Provide the (X, Y) coordinate of the cell's center where the given text is located.  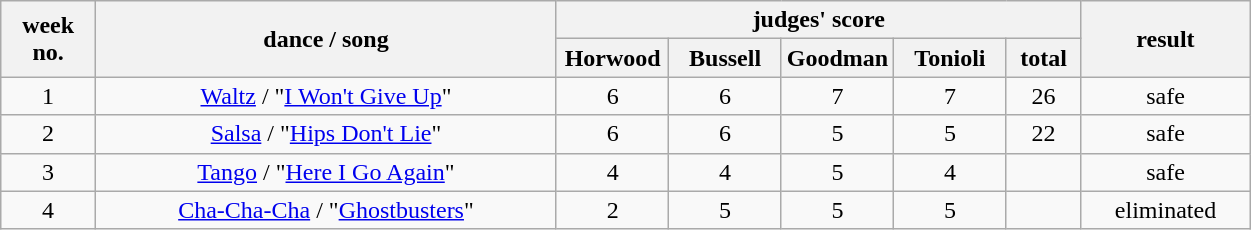
Horwood (612, 58)
Bussell (725, 58)
result (1166, 39)
Waltz / "I Won't Give Up" (326, 96)
3 (48, 172)
weekno. (48, 39)
total (1044, 58)
eliminated (1166, 210)
Tonioli (950, 58)
Salsa / "Hips Don't Lie" (326, 134)
22 (1044, 134)
judges' score (818, 20)
dance / song (326, 39)
Cha-Cha-Cha / "Ghostbusters" (326, 210)
Tango / "Here I Go Again" (326, 172)
1 (48, 96)
Goodman (837, 58)
26 (1044, 96)
